Determine the [x, y] coordinate at the center of the cell enclosing the given text.  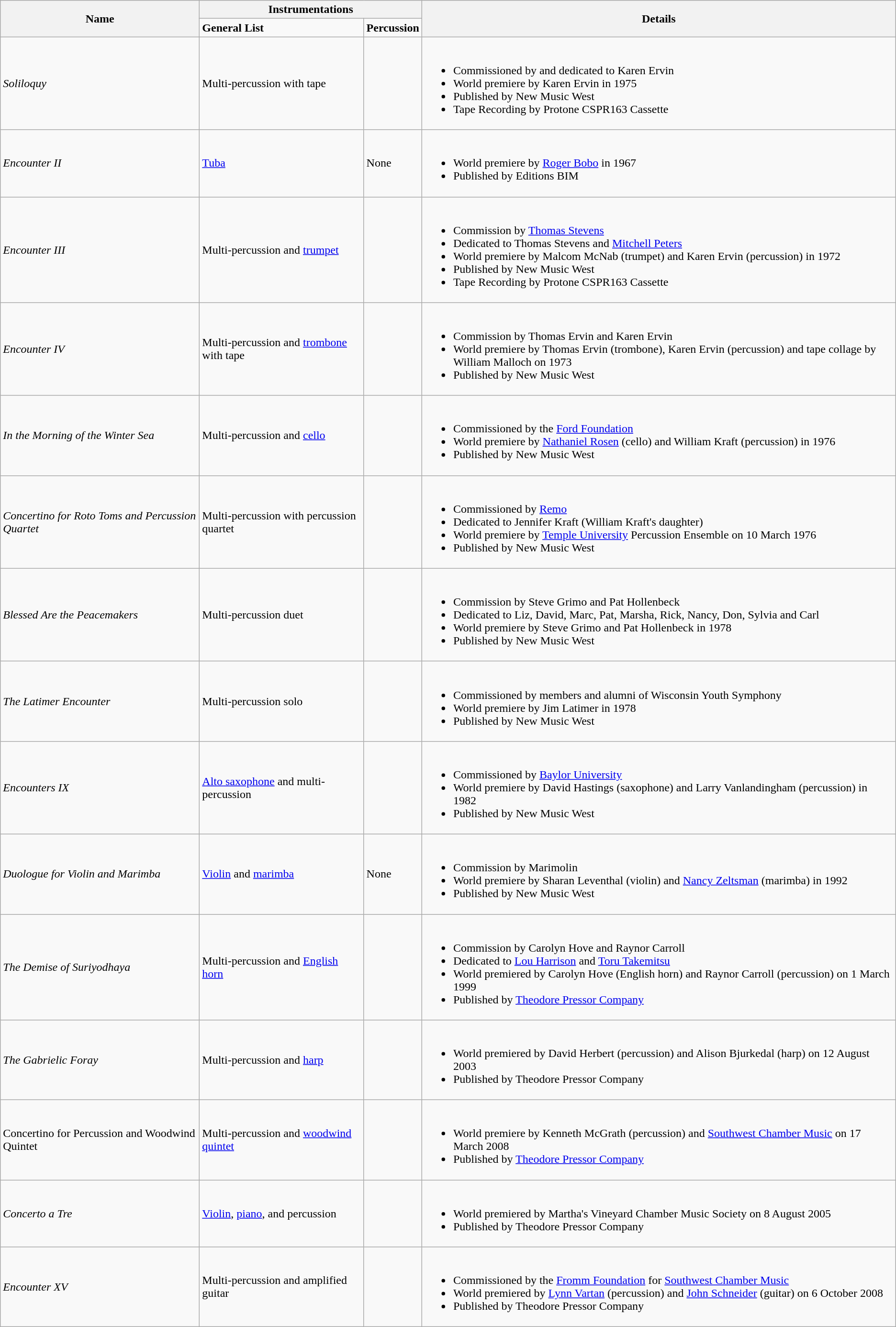
Concertino for Roto Toms and Percussion Quartet [100, 522]
General List [281, 28]
World premiere by Roger Bobo in 1967Published by Editions BIM [659, 163]
Commissioned by the Ford FoundationWorld premiere by Nathaniel Rosen (cello) and William Kraft (percussion) in 1976Published by New Music West [659, 436]
Blessed Are the Peacemakers [100, 615]
Multi-percussion with tape [281, 83]
Tuba [281, 163]
Multi-percussion solo [281, 701]
Violin, piano, and percussion [281, 1214]
Percussion [392, 28]
World premiered by David Herbert (percussion) and Alison Bjurkedal (harp) on 12 August 2003Published by Theodore Pressor Company [659, 1060]
Encounter II [100, 163]
Commissioned by Baylor UniversityWorld premiere by David Hastings (saxophone) and Larry Vanlandingham (percussion) in 1982Published by New Music West [659, 787]
Multi-percussion and trombone with tape [281, 349]
Encounters IX [100, 787]
Multi-percussion and harp [281, 1060]
Duologue for Violin and Marimba [100, 874]
Multi-percussion and English horn [281, 967]
Encounter IV [100, 349]
Alto saxophone and multi-percussion [281, 787]
The Latimer Encounter [100, 701]
Encounter III [100, 250]
Commissioned by members and alumni of Wisconsin Youth SymphonyWorld premiere by Jim Latimer in 1978Published by New Music West [659, 701]
World premiere by Kenneth McGrath (percussion) and Southwest Chamber Music on 17 March 2008Published by Theodore Pressor Company [659, 1140]
World premiered by Martha's Vineyard Chamber Music Society on 8 August 2005Published by Theodore Pressor Company [659, 1214]
Name [100, 19]
Commission by MarimolinWorld premiere by Sharan Leventhal (violin) and Nancy Zeltsman (marimba) in 1992Published by New Music West [659, 874]
The Gabrielic Foray [100, 1060]
Instrumentations [311, 10]
Concerto a Tre [100, 1214]
Multi-percussion duet [281, 615]
Multi-percussion with percussion quartet [281, 522]
Soliloquy [100, 83]
Details [659, 19]
The Demise of Suriyodhaya [100, 967]
Multi-percussion and trumpet [281, 250]
Concertino for Percussion and Woodwind Quintet [100, 1140]
Violin and marimba [281, 874]
Encounter XV [100, 1287]
Multi-percussion and cello [281, 436]
Multi-percussion and amplified guitar [281, 1287]
Multi-percussion and woodwind quintet [281, 1140]
In the Morning of the Winter Sea [100, 436]
